Scan for the cell matching the given text and deliver its (X, Y) coordinate at center. 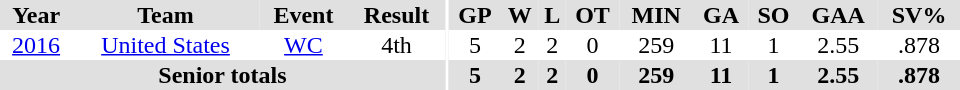
Team (166, 15)
SV% (919, 15)
L (552, 15)
GP (474, 15)
GA (720, 15)
OT (592, 15)
Year (36, 15)
Senior totals (222, 75)
2016 (36, 45)
W (520, 15)
GAA (838, 15)
WC (304, 45)
Result (396, 15)
SO (774, 15)
MIN (656, 15)
4th (396, 45)
Event (304, 15)
United States (166, 45)
